Detect which cell encompasses the target text, then output its [x, y] center coordinate. 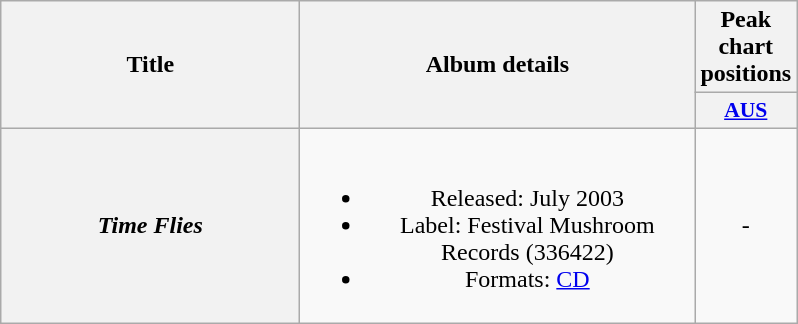
- [746, 225]
Album details [498, 65]
AUS [746, 111]
Time Flies [150, 225]
Released: July 2003Label: Festival Mushroom Records (336422)Formats: CD [498, 225]
Title [150, 65]
Peak chart positions [746, 47]
